Pinpoint the cell where the given text exists, returning its (X, Y) midpoint coordinate. 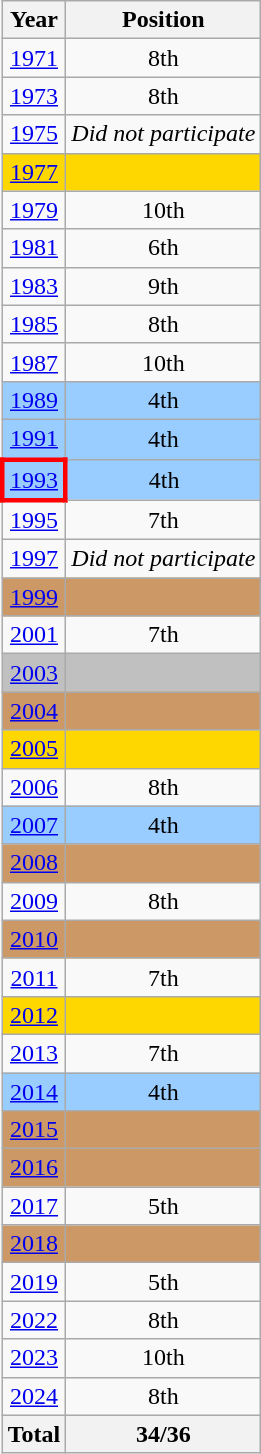
2015 (34, 1130)
2007 (34, 825)
2018 (34, 1244)
2024 (34, 1396)
1989 (34, 400)
1975 (34, 134)
1983 (34, 286)
2003 (34, 673)
1991 (34, 439)
1973 (34, 96)
2010 (34, 939)
1979 (34, 210)
1993 (34, 480)
2004 (34, 711)
2001 (34, 635)
1971 (34, 58)
2012 (34, 1015)
Year (34, 20)
Position (164, 20)
1981 (34, 248)
2023 (34, 1358)
2005 (34, 749)
2006 (34, 787)
2022 (34, 1320)
1985 (34, 324)
6th (164, 248)
2014 (34, 1091)
2019 (34, 1282)
1995 (34, 520)
1999 (34, 597)
2016 (34, 1168)
9th (164, 286)
2011 (34, 977)
Total (34, 1434)
1977 (34, 172)
1987 (34, 362)
34/36 (164, 1434)
2009 (34, 901)
2017 (34, 1206)
2013 (34, 1053)
2008 (34, 863)
1997 (34, 559)
